Output the (x, y) coordinate of the center of the cell containing the given text.  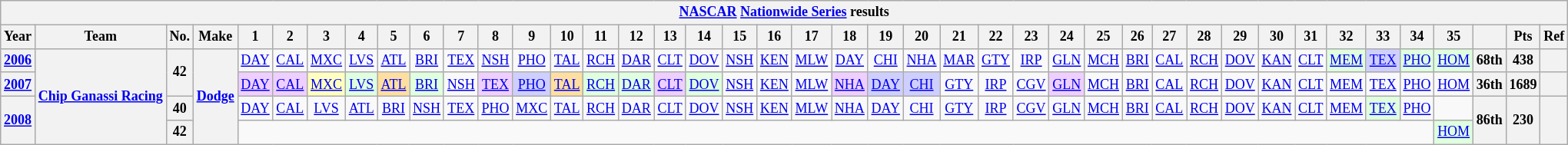
4 (361, 37)
230 (1523, 120)
438 (1523, 60)
1689 (1523, 84)
Pts (1523, 37)
Dodge (215, 97)
Ref (1554, 37)
3 (327, 37)
2006 (18, 60)
5 (394, 37)
30 (1277, 37)
Team (100, 37)
18 (850, 37)
34 (1417, 37)
11 (601, 37)
13 (670, 37)
2007 (18, 84)
35 (1454, 37)
19 (885, 37)
16 (775, 37)
7 (461, 37)
31 (1311, 37)
40 (180, 107)
15 (739, 37)
NASCAR Nationwide Series results (784, 12)
10 (567, 37)
Make (215, 37)
2008 (18, 120)
29 (1240, 37)
Year (18, 37)
24 (1067, 37)
26 (1138, 37)
Chip Ganassi Racing (100, 97)
17 (812, 37)
23 (1031, 37)
36th (1490, 84)
32 (1347, 37)
21 (959, 37)
6 (427, 37)
8 (495, 37)
28 (1204, 37)
MAR (959, 60)
68th (1490, 60)
14 (704, 37)
1 (255, 37)
20 (922, 37)
2 (291, 37)
33 (1383, 37)
27 (1170, 37)
No. (180, 37)
25 (1104, 37)
22 (996, 37)
9 (532, 37)
12 (636, 37)
86th (1490, 120)
